Locate the cell with the specified text and output its (x, y) center coordinate. 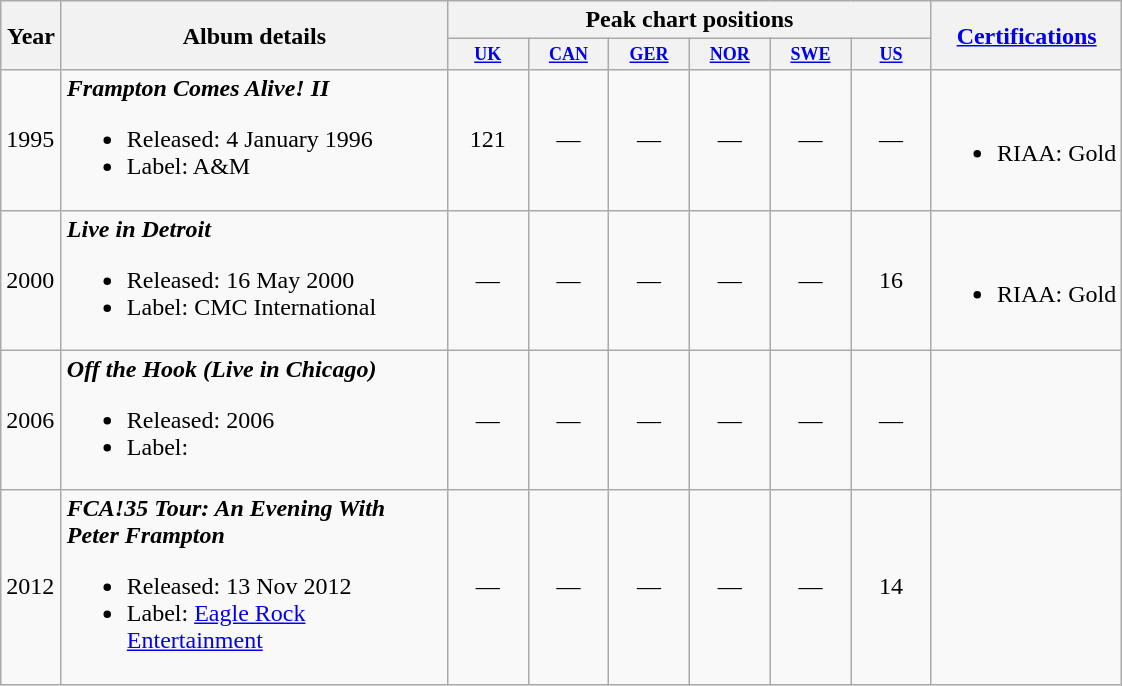
2000 (32, 280)
1995 (32, 140)
SWE (810, 54)
Peak chart positions (689, 20)
Certifications (1026, 36)
Live in DetroitReleased: 16 May 2000Label: CMC International (254, 280)
2006 (32, 420)
16 (892, 280)
Frampton Comes Alive! IIReleased: 4 January 1996Label: A&M (254, 140)
FCA!35 Tour: An Evening With Peter FramptonReleased: 13 Nov 2012Label: Eagle Rock Entertainment (254, 587)
UK (488, 54)
Year (32, 36)
Album details (254, 36)
121 (488, 140)
NOR (730, 54)
2012 (32, 587)
US (892, 54)
Off the Hook (Live in Chicago)Released: 2006Label: (254, 420)
GER (650, 54)
14 (892, 587)
CAN (568, 54)
